Return the (X, Y) coordinate for the center point of the cell that contains the specified text.  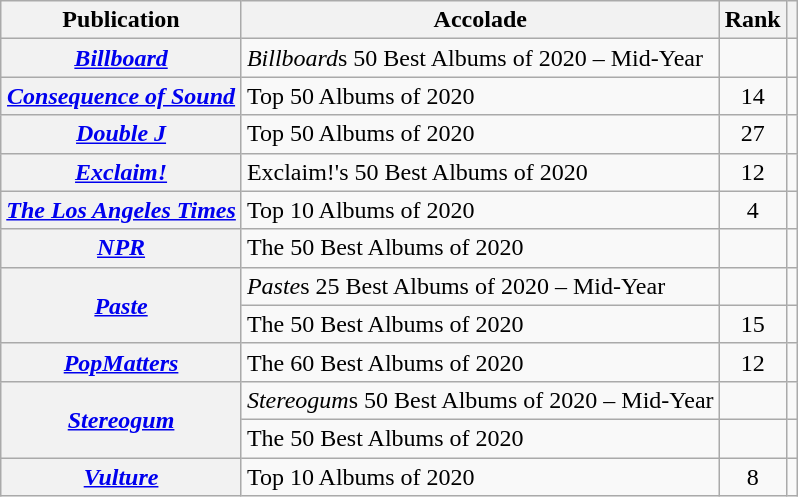
Rank (752, 20)
Publication (122, 20)
Paste (122, 305)
15 (752, 324)
Billboard (122, 58)
8 (752, 477)
NPR (122, 248)
Consequence of Sound (122, 96)
Accolade (480, 20)
4 (752, 210)
Vulture (122, 477)
Exclaim!'s 50 Best Albums of 2020 (480, 172)
PopMatters (122, 362)
14 (752, 96)
Stereogums 50 Best Albums of 2020 – Mid-Year (480, 400)
Stereogum (122, 419)
Exclaim! (122, 172)
27 (752, 134)
Pastes 25 Best Albums of 2020 – Mid-Year (480, 286)
The Los Angeles Times (122, 210)
Double J (122, 134)
Billboards 50 Best Albums of 2020 – Mid-Year (480, 58)
The 60 Best Albums of 2020 (480, 362)
